Extract the [x, y] coordinate from the center of the cell holding the provided text.  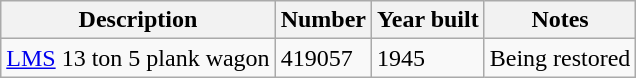
Year built [428, 20]
Description [138, 20]
LMS 13 ton 5 plank wagon [138, 58]
Number [323, 20]
Notes [560, 20]
419057 [323, 58]
Being restored [560, 58]
1945 [428, 58]
